Return [x, y] of the center of cell containing provided text 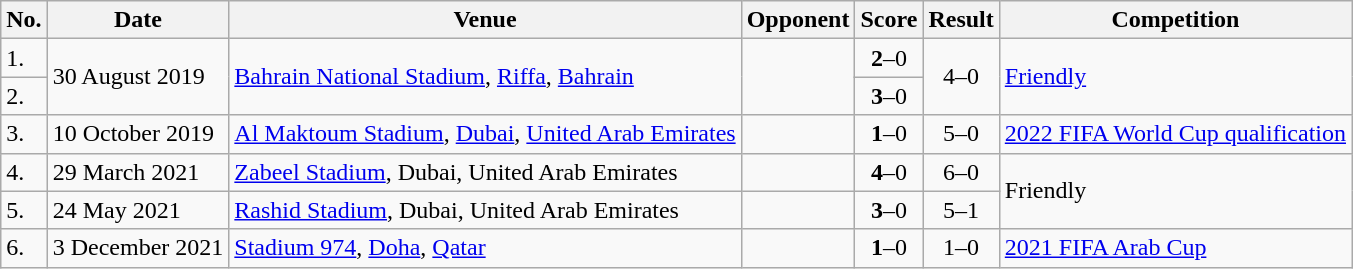
Al Maktoum Stadium, Dubai, United Arab Emirates [485, 134]
Bahrain National Stadium, Riffa, Bahrain [485, 77]
2022 FIFA World Cup qualification [1175, 134]
3. [24, 134]
Opponent [798, 20]
5–1 [961, 210]
2–0 [889, 58]
6. [24, 248]
2. [24, 96]
2021 FIFA Arab Cup [1175, 248]
Competition [1175, 20]
5. [24, 210]
10 October 2019 [138, 134]
Rashid Stadium, Dubai, United Arab Emirates [485, 210]
Date [138, 20]
Score [889, 20]
5–0 [961, 134]
Zabeel Stadium, Dubai, United Arab Emirates [485, 172]
Stadium 974, Doha, Qatar [485, 248]
Venue [485, 20]
3 December 2021 [138, 248]
6–0 [961, 172]
1. [24, 58]
No. [24, 20]
30 August 2019 [138, 77]
29 March 2021 [138, 172]
4. [24, 172]
Result [961, 20]
24 May 2021 [138, 210]
